Determine the [X, Y] coordinate at the center of the cell enclosing the given text.  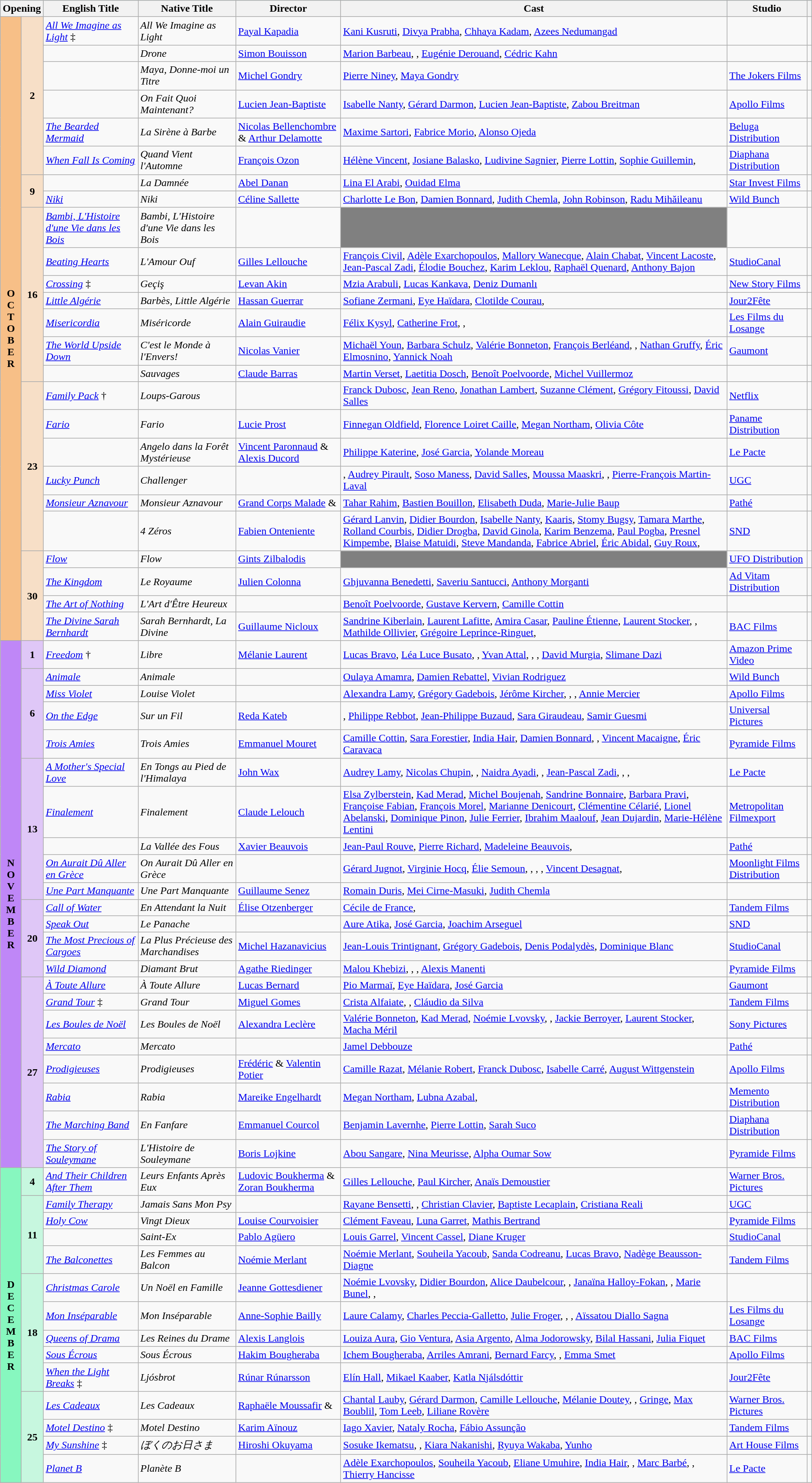
6 [32, 713]
Little Algérie [91, 301]
Gilles Lellouche, Paul Kircher, Anaïs Demoustier [534, 1182]
Holy Cow [91, 1221]
4 [32, 1182]
Mareike Engelhardt [288, 1097]
Alexandra Lamy, Grégory Gadebois, Jérôme Kircher, , , Annie Mercier [534, 694]
Pablo Agüero [288, 1237]
Barbès, Little Algérie [187, 301]
The Balconettes [91, 1260]
, Audrey Pirault, Soso Maness, David Salles, Moussa Maaskri, , Pierre-François Martin-Laval [534, 481]
On Fait Quoi Maintenant? [187, 104]
Finnegan Oldfield, Florence Loiret Caille, Megan Northam, Olivia Côte [534, 424]
Mélanie Laurent [288, 654]
Megan Northam, Lubna Azabal, [534, 1097]
Pierre Niney, Maya Gondry [534, 75]
4 Zéros [187, 531]
La Damnée [187, 183]
Félix Kysyl, Catherine Frot, , [534, 323]
Payal Kapadia [288, 31]
En Attendant la Nuit [187, 907]
Jean-Louis Trintignant, Grégory Gadebois, Denis Podalydès, Dominique Blanc [534, 946]
Abou Sangare, Nina Meurisse, Alpha Oumar Sow [534, 1154]
Miguel Gomes [288, 1002]
Speak Out [91, 924]
Opening [22, 9]
Gérard Jugnot, Virginie Hocq, Élie Semoun, , , , Vincent Desagnat, [534, 868]
Tahar Rahim, Bastien Bouillon, Elisabeth Duda, Marie-Julie Baup [534, 503]
Malou Khebizi, , , Alexis Manenti [534, 969]
Ludovic Boukherma & Zoran Boukherma [288, 1182]
Cécile de France, [534, 907]
Les Femmes au Balcon [187, 1260]
Clément Faveau, Luna Garret, Mathis Bertrand [534, 1221]
Universal Pictures [767, 716]
The Bearded Mermaid [91, 132]
Claude Lelouch [288, 812]
Christmas Carole [91, 1287]
27 [32, 1072]
Le Royaume [187, 581]
Hassan Guerrar [288, 301]
Louis Garrel, Vincent Cassel, Diane Kruger [534, 1237]
Raphaële Moussafir & [288, 1405]
Queens of Drama [91, 1338]
20 [32, 938]
La Sirène à Barbe [187, 132]
The World Upside Down [91, 351]
Planet B [91, 1469]
The Kingdom [91, 581]
Rayane Bensetti, , Christian Clavier, Baptiste Lecaplain, Cristiana Reali [534, 1204]
Noémie Merlant, Souheila Yacoub, Sanda Codreanu, Lucas Bravo, Nadège Beausson-Diagne [534, 1260]
Sauvages [187, 373]
Le Panache [187, 924]
The Most Precious of Cargoes [91, 946]
Call of Water [91, 907]
Oulaya Amamra, Damien Rebattel, Vivian Rodriguez [534, 677]
Sofiane Zermani, Eye Haïdara, Clotilde Courau, [534, 301]
Director [288, 9]
Emmanuel Mouret [288, 744]
Wild Diamond [91, 969]
Alain Guiraudie [288, 323]
En Tongs au Pied de l'Himalaya [187, 772]
Rúnar Rúnarsson [288, 1377]
The Divine Sarah Bernhardt [91, 626]
25 [32, 1437]
Camille Razat, Mélanie Robert, Franck Dubosc, Isabelle Carré, August Wittgenstein [534, 1069]
Franck Dubosc, Jean Reno, Jonathan Lambert, Suzanne Clément, Grégory Fitoussi, David Salles [534, 396]
Alexis Langlois [288, 1338]
Sosuke Ikematsu, , Kiara Nakanishi, Ryuya Wakaba, Yunho [534, 1445]
Quand Vient l'Automne [187, 160]
Martin Verset, Laetitia Dosch, Benoît Poelvoorde, Michel Vuillermoz [534, 373]
Lucien Jean-Baptiste [288, 104]
Guillaume Nicloux [288, 626]
Family Pack † [91, 396]
ぼくのお日さま [187, 1445]
30 [32, 596]
Louise Violet [187, 694]
Amazon Prime Video [767, 654]
Memento Distribution [767, 1097]
Marion Barbeau, , Eugénie Derouand, Cédric Kahn [534, 53]
Misericordia [91, 323]
Lucas Bravo, Léa Luce Busato, , Yvan Attal, , , David Murgia, Slimane Dazi [534, 654]
Leurs Enfants Après Eux [187, 1182]
L'Amour Ouf [187, 261]
Grand Corps Malade & [288, 503]
La Vallée des Fous [187, 846]
Emmanuel Courcol [288, 1125]
DECEMBER [11, 1325]
18 [32, 1332]
Isabelle Nanty, Gérard Darmon, Lucien Jean-Baptiste, Zabou Breitman [534, 104]
Benjamin Lavernhe, Pierre Lottin, Sarah Suco [534, 1125]
Karim Aïnouz [288, 1427]
Philippe Katerine, José Garcia, Yolande Moreau [534, 452]
9 [32, 191]
Guillaume Senez [288, 891]
Vingt Dieux [187, 1221]
Céline Sallette [288, 199]
Simon Bouisson [288, 53]
Jamel Debbouze [534, 1046]
Loups-Garous [187, 396]
Kani Kusruti, Divya Prabha, Chhaya Kadam, Azees Nedumangad [534, 31]
Grand Tour ‡ [91, 1002]
The Jokers Films [767, 75]
Drone [187, 53]
Geçiş [187, 284]
Lucky Punch [91, 481]
Alexandra Leclère [288, 1024]
Beluga Distribution [767, 132]
Saint-Ex [187, 1237]
2 [32, 95]
All We Imagine as Light [187, 31]
Agathe Riedinger [288, 969]
Abel Danan [288, 183]
Grand Tour [187, 1002]
All We Imagine as Light ‡ [91, 31]
Lucas Bernard [288, 985]
Elín Hall, Mikael Kaaber, Katla Njálsdóttir [534, 1377]
11 [32, 1234]
Chantal Lauby, Gérard Darmon, Camille Lellouche, Mélanie Doutey, , Gringe, Max Boublil, Tom Leeb, Liliane Rovère [534, 1405]
Louiza Aura, Gio Ventura, Asia Argento, Alma Jodorowsky, Bilal Hassani, Julia Fiquet [534, 1338]
New Story Films [767, 284]
The Marching Band [91, 1125]
English Title [91, 9]
Ljósbrot [187, 1377]
Jeanne Gottesdiener [288, 1287]
Noémie Merlant [288, 1260]
On the Edge [91, 716]
Vincent Paronnaud & Alexis Ducord [288, 452]
Native Title [187, 9]
Fabien Onteniente [288, 531]
Angelo dans la Forêt Mystérieuse [187, 452]
Reda Kateb [288, 716]
Studio [767, 9]
Les Reines du Drame [187, 1338]
And Their Children After Them [91, 1182]
My Sunshine ‡ [91, 1445]
NOVEMBER [11, 904]
Valérie Bonneton, Kad Merad, Noémie Lvovsky, , Jackie Berroyer, Laurent Stocker, Macha Méril [534, 1024]
Miss Violet [91, 694]
Xavier Beauvois [288, 846]
UFO Distribution [767, 559]
Noémie Lvovsky, Didier Bourdon, Alice Daubelcour, , Janaïna Halloy-Fokan, , Marie Bunel, , [534, 1287]
Art House Films [767, 1445]
Freedom † [91, 654]
The Art of Nothing [91, 604]
13 [32, 828]
Libre [187, 654]
Aure Atika, José Garcia, Joachim Arseguel [534, 924]
Louise Courvoisier [288, 1221]
Jamais Sans Mon Psy [187, 1204]
Gilles Lellouche [288, 261]
Julien Colonna [288, 581]
Maxime Sartori, Fabrice Morio, Alonso Ojeda [534, 132]
Camille Cottin, Sara Forestier, India Hair, Damien Bonnard, , Vincent Macaigne, Éric Caravaca [534, 744]
Ichem Bougheraba, Arriles Amrani, Bernard Farcy, , Emma Smet [534, 1355]
Benoît Poelvoorde, Gustave Kervern, Camille Cottin [534, 604]
Ad Vitam Distribution [767, 581]
Levan Akin [288, 284]
Challenger [187, 481]
, Philippe Rebbot, Jean-Philippe Buzaud, Sara Giraudeau, Samir Guesmi [534, 716]
Lina El Arabi, Ouidad Elma [534, 183]
1 [32, 654]
John Wax [288, 772]
Hakim Bougheraba [288, 1355]
Mzia Arabuli, Lucas Kankava, Deniz Dumanlı [534, 284]
A Mother's Special Love [91, 772]
Metropolitan Filmexport [767, 812]
C'est le Monde à l'Envers! [187, 351]
Romain Duris, Mei Cirne-Masuki, Judith Chemla [534, 891]
L'Art d'Être Heureux [187, 604]
Sur un Fil [187, 716]
When the Light Breaks ‡ [91, 1377]
Family Therapy [91, 1204]
Star Invest Films [767, 183]
En Fanfare [187, 1125]
Ghjuvanna Benedetti, Saveriu Santucci, Anthony Morganti [534, 581]
Motel Destino ‡ [91, 1427]
Michaël Youn, Barbara Schulz, Valérie Bonneton, François Berléand, , Nathan Gruffy, Éric Elmosnino, Yannick Noah [534, 351]
Michel Hazanavicius [288, 946]
Claude Barras [288, 373]
Sandrine Kiberlain, Laurent Lafitte, Amira Casar, Pauline Étienne, Laurent Stocker, , Mathilde Ollivier, Grégoire Leprince-Ringuet, [534, 626]
Gints Zilbalodis [288, 559]
Sony Pictures [767, 1024]
Hélène Vincent, Josiane Balasko, Ludivine Sagnier, Pierre Lottin, Sophie Guillemin, [534, 160]
Jean-Paul Rouve, Pierre Richard, Madeleine Beauvois, [534, 846]
OCTOBER [11, 329]
Frédéric & Valentin Potier [288, 1069]
François Ozon [288, 160]
Cast [534, 9]
Hiroshi Okuyama [288, 1445]
Nicolas Vanier [288, 351]
Adèle Exarchopoulos, Souheila Yacoub, Eliane Umuhire, India Hair, , Marc Barbé, , Thierry Hancisse [534, 1469]
Lucie Prost [288, 424]
Boris Lojkine [288, 1154]
L'Histoire de Souleymane [187, 1154]
23 [32, 466]
Beating Hearts [91, 261]
When Fall Is Coming [91, 160]
Pio Marmaï, Eye Haïdara, José Garcia [534, 985]
Crista Alfaiate, , Cláudio da Silva [534, 1002]
Audrey Lamy, Nicolas Chupin, , Naidra Ayadi, , Jean-Pascal Zadi, , , [534, 772]
Moonlight Films Distribution [767, 868]
Sarah Bernhardt, La Divine [187, 626]
The Story of Souleymane [91, 1154]
Laure Calamy, Charles Peccia-Galletto, Julie Froger, , , Aïssatou Diallo Sagna [534, 1316]
Motel Destino [187, 1427]
Planète B [187, 1469]
16 [32, 294]
Michel Gondry [288, 75]
Iago Xavier, Nataly Rocha, Fábio Assunção [534, 1427]
Maya, Donne-moi un Titre [187, 75]
Diamant Brut [187, 969]
Élise Otzenberger [288, 907]
Paname Distribution [767, 424]
Crossing ‡ [91, 284]
Un Noël en Famille [187, 1287]
Miséricorde [187, 323]
Anne-Sophie Bailly [288, 1316]
Charlotte Le Bon, Damien Bonnard, Judith Chemla, John Robinson, Radu Mihăileanu [534, 199]
Netflix [767, 396]
La Plus Précieuse des Marchandises [187, 946]
Nicolas Bellenchombre & Arthur Delamotte [288, 132]
